Scan for the cell matching the given text and deliver its [X, Y] coordinate at center. 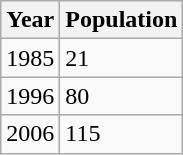
Year [30, 20]
1985 [30, 58]
1996 [30, 96]
80 [122, 96]
21 [122, 58]
2006 [30, 134]
115 [122, 134]
Population [122, 20]
